Pinpoint the cell where the given text exists, returning its (X, Y) midpoint coordinate. 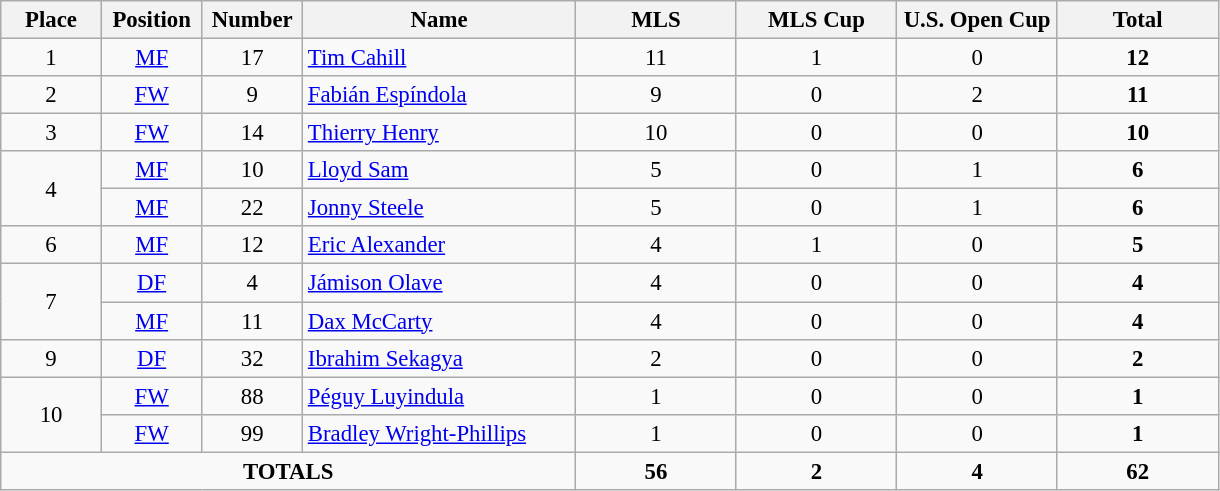
Number (252, 20)
MLS Cup (816, 20)
88 (252, 396)
MLS (656, 20)
62 (1138, 471)
Eric Alexander (440, 245)
Thierry Henry (440, 133)
Dax McCarty (440, 321)
Jonny Steele (440, 208)
99 (252, 433)
22 (252, 208)
Lloyd Sam (440, 170)
Ibrahim Sekagya (440, 358)
Position (152, 20)
Fabián Espíndola (440, 95)
3 (52, 133)
17 (252, 58)
Bradley Wright-Phillips (440, 433)
Péguy Luyindula (440, 396)
56 (656, 471)
TOTALS (288, 471)
32 (252, 358)
7 (52, 302)
Place (52, 20)
Jámison Olave (440, 283)
Name (440, 20)
Total (1138, 20)
Tim Cahill (440, 58)
U.S. Open Cup (978, 20)
14 (252, 133)
